Return (X, Y) of the center of cell containing provided text 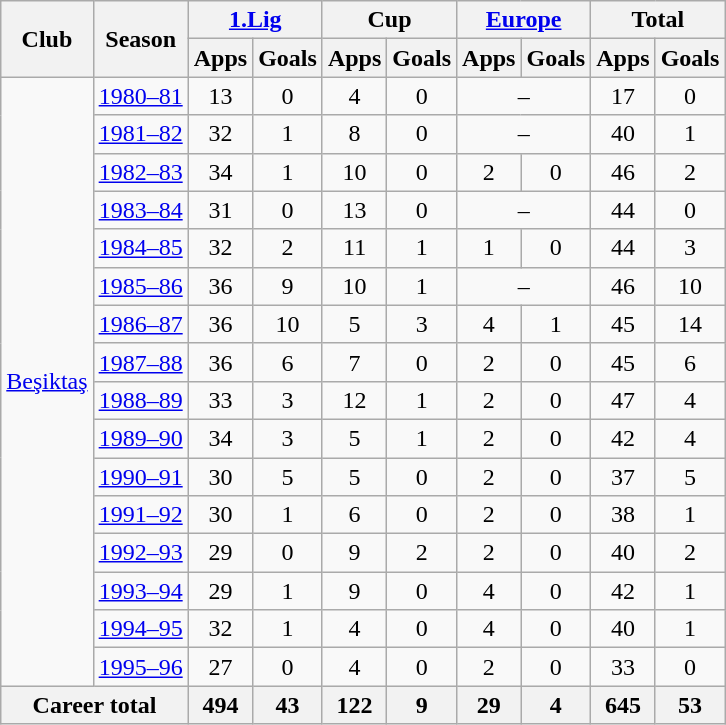
1988–89 (140, 400)
Season (140, 39)
Total (658, 20)
53 (690, 705)
1984–85 (140, 248)
1.Lig (255, 20)
31 (220, 210)
494 (220, 705)
1992–93 (140, 553)
122 (354, 705)
1993–94 (140, 591)
Club (47, 39)
43 (288, 705)
1981–82 (140, 134)
27 (220, 667)
1980–81 (140, 96)
Career total (94, 705)
1987–88 (140, 362)
1989–90 (140, 438)
38 (623, 515)
17 (623, 96)
1994–95 (140, 629)
1982–83 (140, 172)
37 (623, 477)
Europe (524, 20)
47 (623, 400)
1983–84 (140, 210)
1990–91 (140, 477)
Cup (389, 20)
1995–96 (140, 667)
14 (690, 324)
1991–92 (140, 515)
Beşiktaş (47, 382)
11 (354, 248)
8 (354, 134)
1985–86 (140, 286)
7 (354, 362)
645 (623, 705)
12 (354, 400)
1986–87 (140, 324)
